Search for the cell housing the specified text and yield its [x, y] center coordinate. 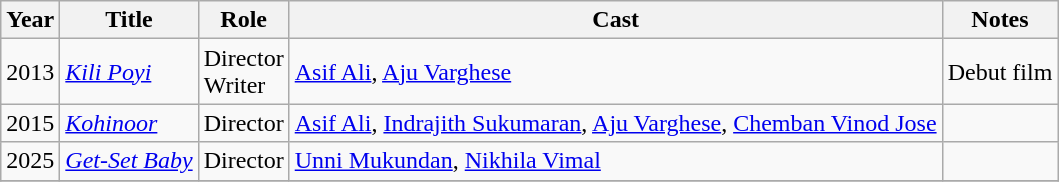
Kohinoor [129, 123]
Unni Mukundan, Nikhila Vimal [616, 161]
Cast [616, 20]
Asif Ali, Aju Varghese [616, 72]
2013 [30, 72]
Debut film [1000, 72]
Year [30, 20]
Asif Ali, Indrajith Sukumaran, Aju Varghese, Chemban Vinod Jose [616, 123]
2015 [30, 123]
Title [129, 20]
Get-Set Baby [129, 161]
Kili Poyi [129, 72]
Role [244, 20]
DirectorWriter [244, 72]
Notes [1000, 20]
2025 [30, 161]
